Identify which cell holds the provided text, then report its (x, y) central coordinate. 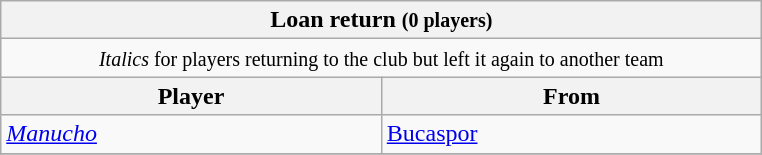
Italics for players returning to the club but left it again to another team (382, 58)
Loan return (0 players) (382, 20)
Bucaspor (572, 134)
Manucho (192, 134)
From (572, 96)
Player (192, 96)
